Identify which cell holds the provided text, then report its (X, Y) central coordinate. 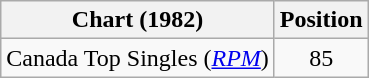
85 (321, 58)
Position (321, 20)
Chart (1982) (138, 20)
Canada Top Singles (RPM) (138, 58)
